Identify which cell holds the provided text, then report its [X, Y] central coordinate. 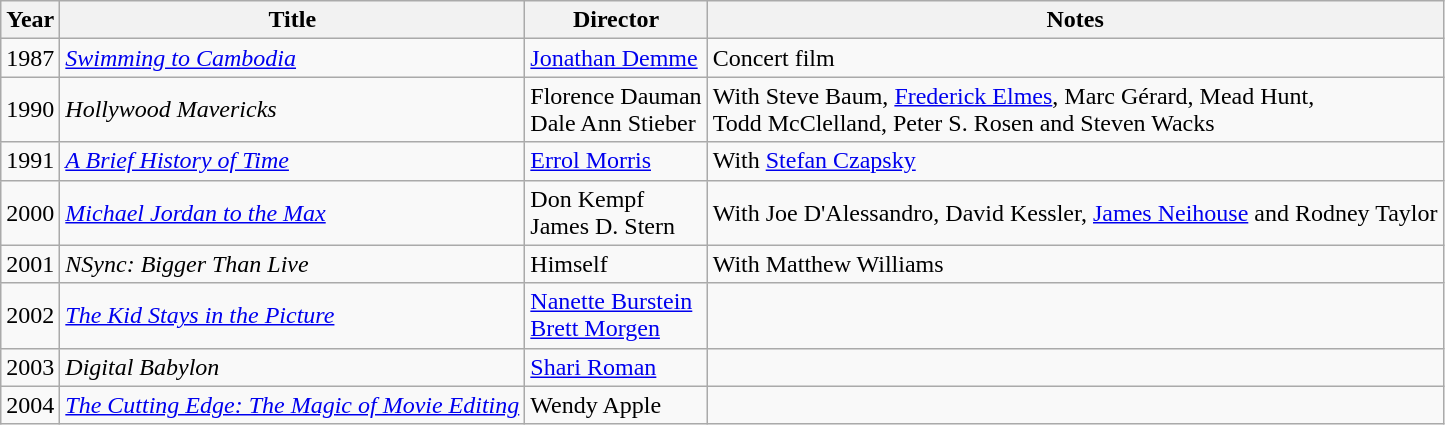
Hollywood Mavericks [292, 110]
2004 [30, 405]
The Kid Stays in the Picture [292, 316]
Wendy Apple [616, 405]
Himself [616, 264]
With Stefan Czapsky [1075, 161]
Concert film [1075, 58]
Digital Babylon [292, 367]
With Joe D'Alessandro, David Kessler, James Neihouse and Rodney Taylor [1075, 212]
Florence DaumanDale Ann Stieber [616, 110]
With Matthew Williams [1075, 264]
The Cutting Edge: The Magic of Movie Editing [292, 405]
1991 [30, 161]
Jonathan Demme [616, 58]
2002 [30, 316]
Swimming to Cambodia [292, 58]
2001 [30, 264]
Title [292, 20]
With Steve Baum, Frederick Elmes, Marc Gérard, Mead Hunt,Todd McClelland, Peter S. Rosen and Steven Wacks [1075, 110]
Director [616, 20]
Shari Roman [616, 367]
A Brief History of Time [292, 161]
1990 [30, 110]
1987 [30, 58]
Errol Morris [616, 161]
2003 [30, 367]
Michael Jordan to the Max [292, 212]
2000 [30, 212]
Don KempfJames D. Stern [616, 212]
Notes [1075, 20]
Year [30, 20]
NSync: Bigger Than Live [292, 264]
Nanette BursteinBrett Morgen [616, 316]
